Find where the given text appears and provide that cell's center as (X, Y) coordinate. 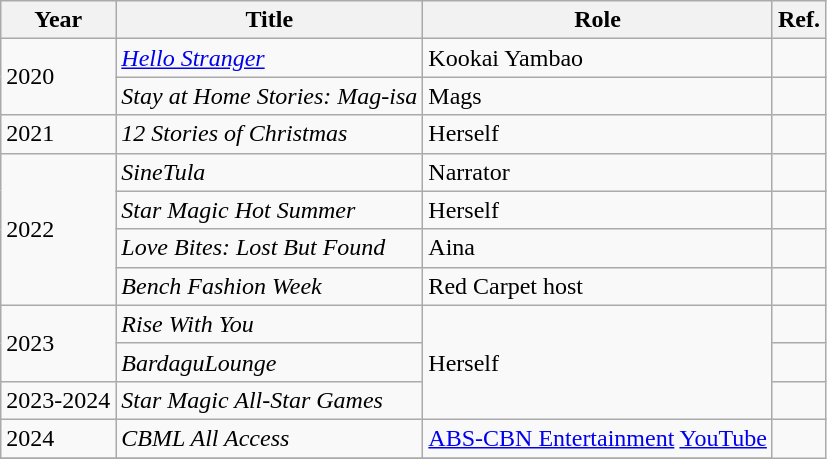
SineTula (270, 172)
Title (270, 20)
Bench Fashion Week (270, 286)
Year (58, 20)
Star Magic Hot Summer (270, 210)
Hello Stranger (270, 58)
Rise With You (270, 324)
Red Carpet host (598, 286)
2021 (58, 134)
2022 (58, 229)
BardaguLounge (270, 362)
Star Magic All-Star Games (270, 400)
Narrator (598, 172)
2023 (58, 343)
2024 (58, 438)
ABS-CBN Entertainment YouTube (598, 438)
Love Bites: Lost But Found (270, 248)
Stay at Home Stories: Mag-isa (270, 96)
Role (598, 20)
Aina (598, 248)
12 Stories of Christmas (270, 134)
2020 (58, 77)
Ref. (798, 20)
Mags (598, 96)
2023-2024 (58, 400)
Kookai Yambao (598, 58)
CBML All Access (270, 438)
